Capture the cell that displays the provided text and extract its [X, Y] central coordinate. 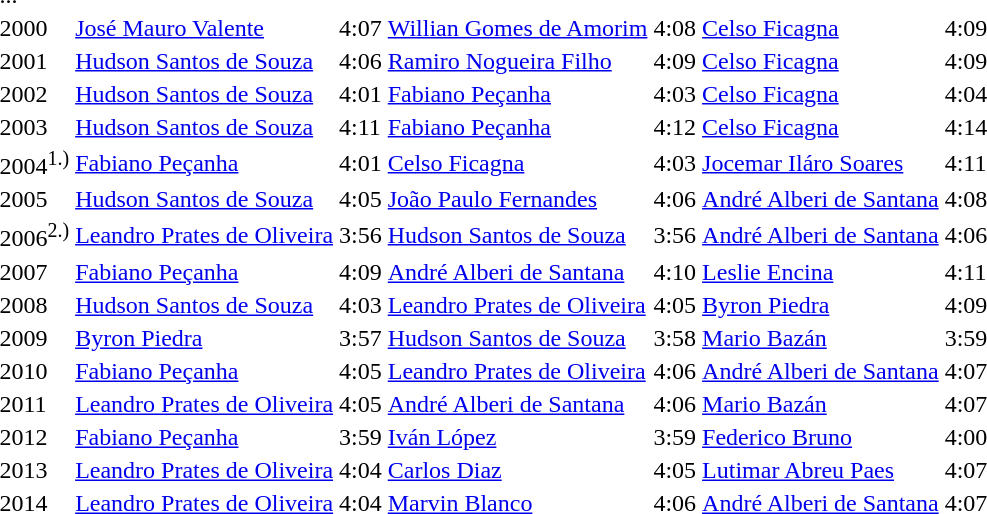
Carlos Diaz [518, 470]
3:57 [361, 338]
4:08 [675, 28]
Jocemar Iláro Soares [821, 163]
Leslie Encina [821, 272]
4:10 [675, 272]
Ramiro Nogueira Filho [518, 61]
Iván López [518, 437]
Federico Bruno [821, 437]
João Paulo Fernandes [518, 199]
4:07 [361, 28]
4:04 [361, 470]
4:12 [675, 127]
3:58 [675, 338]
José Mauro Valente [204, 28]
Willian Gomes de Amorim [518, 28]
Lutimar Abreu Paes [821, 470]
4:11 [361, 127]
